Search for the cell housing the specified text and yield its [x, y] center coordinate. 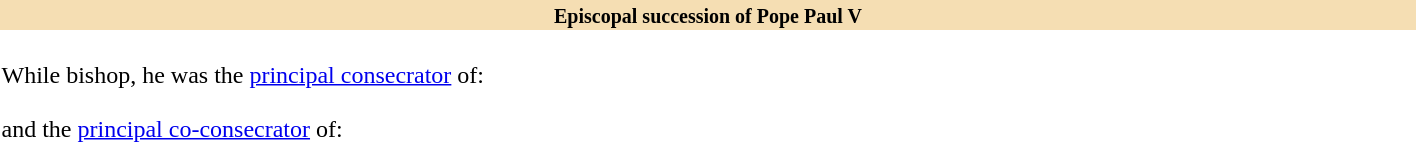
Episcopal succession of Pope Paul V [708, 15]
